Identify which cell holds the provided text, then report its [X, Y] central coordinate. 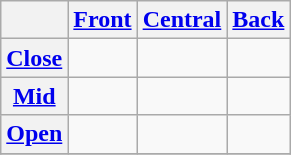
Central [182, 20]
Close [34, 58]
Back [258, 20]
Mid [34, 96]
Open [34, 134]
Front [102, 20]
